Provide the (x, y) coordinate of the cell's center where the given text is located.  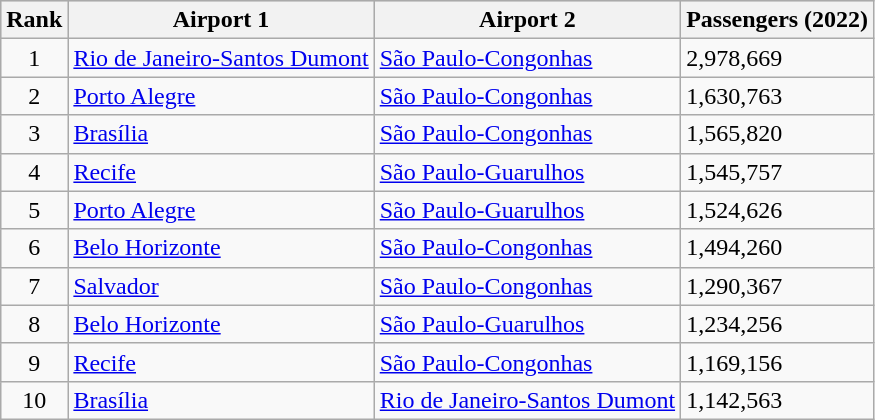
Airport 1 (221, 20)
2,978,669 (778, 58)
Salvador (221, 286)
1,142,563 (778, 400)
1,169,156 (778, 362)
1,630,763 (778, 96)
4 (34, 172)
8 (34, 324)
Passengers (2022) (778, 20)
1,545,757 (778, 172)
1,565,820 (778, 134)
1,524,626 (778, 210)
10 (34, 400)
Rank (34, 20)
1,290,367 (778, 286)
6 (34, 248)
1,494,260 (778, 248)
1,234,256 (778, 324)
7 (34, 286)
5 (34, 210)
1 (34, 58)
3 (34, 134)
9 (34, 362)
2 (34, 96)
Airport 2 (527, 20)
